Capture the cell that displays the provided text and extract its (X, Y) central coordinate. 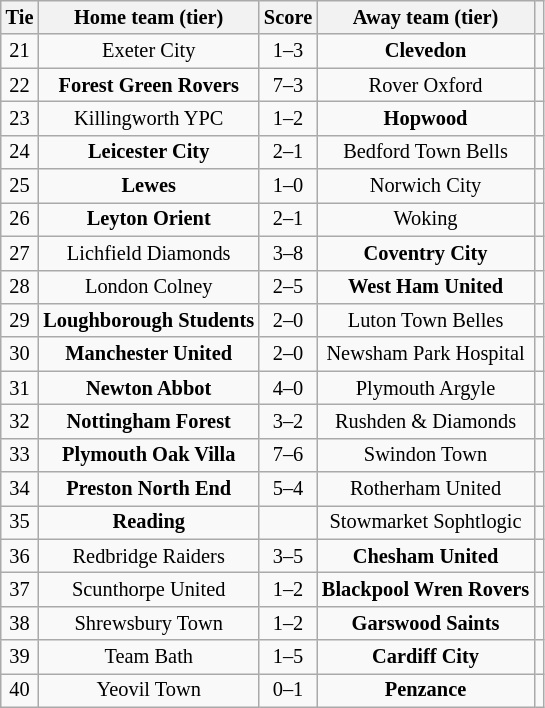
29 (20, 320)
Lichfield Diamonds (148, 253)
31 (20, 388)
Preston North End (148, 489)
Team Bath (148, 657)
Hopwood (426, 118)
Cardiff City (426, 657)
5–4 (288, 489)
Bedford Town Bells (426, 152)
38 (20, 623)
Newton Abbot (148, 388)
Stowmarket Sophtlogic (426, 522)
Scunthorpe United (148, 589)
West Ham United (426, 287)
27 (20, 253)
Plymouth Argyle (426, 388)
Home team (tier) (148, 17)
Shrewsbury Town (148, 623)
Yeovil Town (148, 690)
Garswood Saints (426, 623)
33 (20, 455)
Chesham United (426, 556)
34 (20, 489)
Nottingham Forest (148, 421)
London Colney (148, 287)
Plymouth Oak Villa (148, 455)
Away team (tier) (426, 17)
7–6 (288, 455)
3–8 (288, 253)
Rover Oxford (426, 85)
32 (20, 421)
Rotherham United (426, 489)
Norwich City (426, 186)
22 (20, 85)
39 (20, 657)
Tie (20, 17)
Manchester United (148, 354)
1–3 (288, 51)
Reading (148, 522)
1–0 (288, 186)
Clevedon (426, 51)
30 (20, 354)
28 (20, 287)
Forest Green Rovers (148, 85)
2–5 (288, 287)
Swindon Town (426, 455)
36 (20, 556)
35 (20, 522)
Leyton Orient (148, 219)
Coventry City (426, 253)
37 (20, 589)
Score (288, 17)
24 (20, 152)
Leicester City (148, 152)
1–5 (288, 657)
Rushden & Diamonds (426, 421)
Penzance (426, 690)
23 (20, 118)
4–0 (288, 388)
Blackpool Wren Rovers (426, 589)
21 (20, 51)
Lewes (148, 186)
3–5 (288, 556)
3–2 (288, 421)
Woking (426, 219)
26 (20, 219)
Loughborough Students (148, 320)
Luton Town Belles (426, 320)
25 (20, 186)
7–3 (288, 85)
0–1 (288, 690)
Killingworth YPC (148, 118)
40 (20, 690)
Exeter City (148, 51)
Newsham Park Hospital (426, 354)
Redbridge Raiders (148, 556)
